From the cell containing the given text, extract its center point as (X, Y) coordinate. 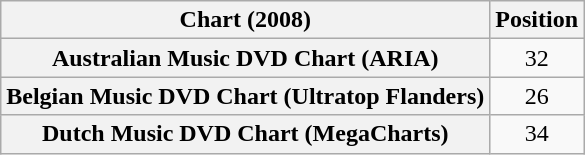
Dutch Music DVD Chart (MegaCharts) (246, 134)
34 (537, 134)
26 (537, 96)
Belgian Music DVD Chart (Ultratop Flanders) (246, 96)
Chart (2008) (246, 20)
Australian Music DVD Chart (ARIA) (246, 58)
Position (537, 20)
32 (537, 58)
